Identify which cell holds the provided text, then report its (X, Y) central coordinate. 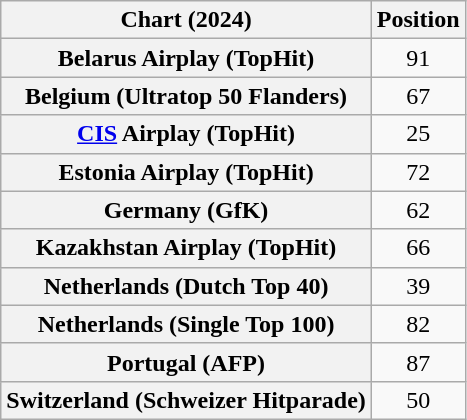
Portugal (AFP) (186, 362)
72 (418, 172)
82 (418, 324)
50 (418, 400)
39 (418, 286)
Chart (2024) (186, 20)
Belarus Airplay (TopHit) (186, 58)
Estonia Airplay (TopHit) (186, 172)
91 (418, 58)
25 (418, 134)
Belgium (Ultratop 50 Flanders) (186, 96)
Switzerland (Schweizer Hitparade) (186, 400)
Position (418, 20)
62 (418, 210)
87 (418, 362)
67 (418, 96)
Netherlands (Single Top 100) (186, 324)
CIS Airplay (TopHit) (186, 134)
66 (418, 248)
Germany (GfK) (186, 210)
Netherlands (Dutch Top 40) (186, 286)
Kazakhstan Airplay (TopHit) (186, 248)
